Pinpoint the cell where the given text exists, returning its [x, y] midpoint coordinate. 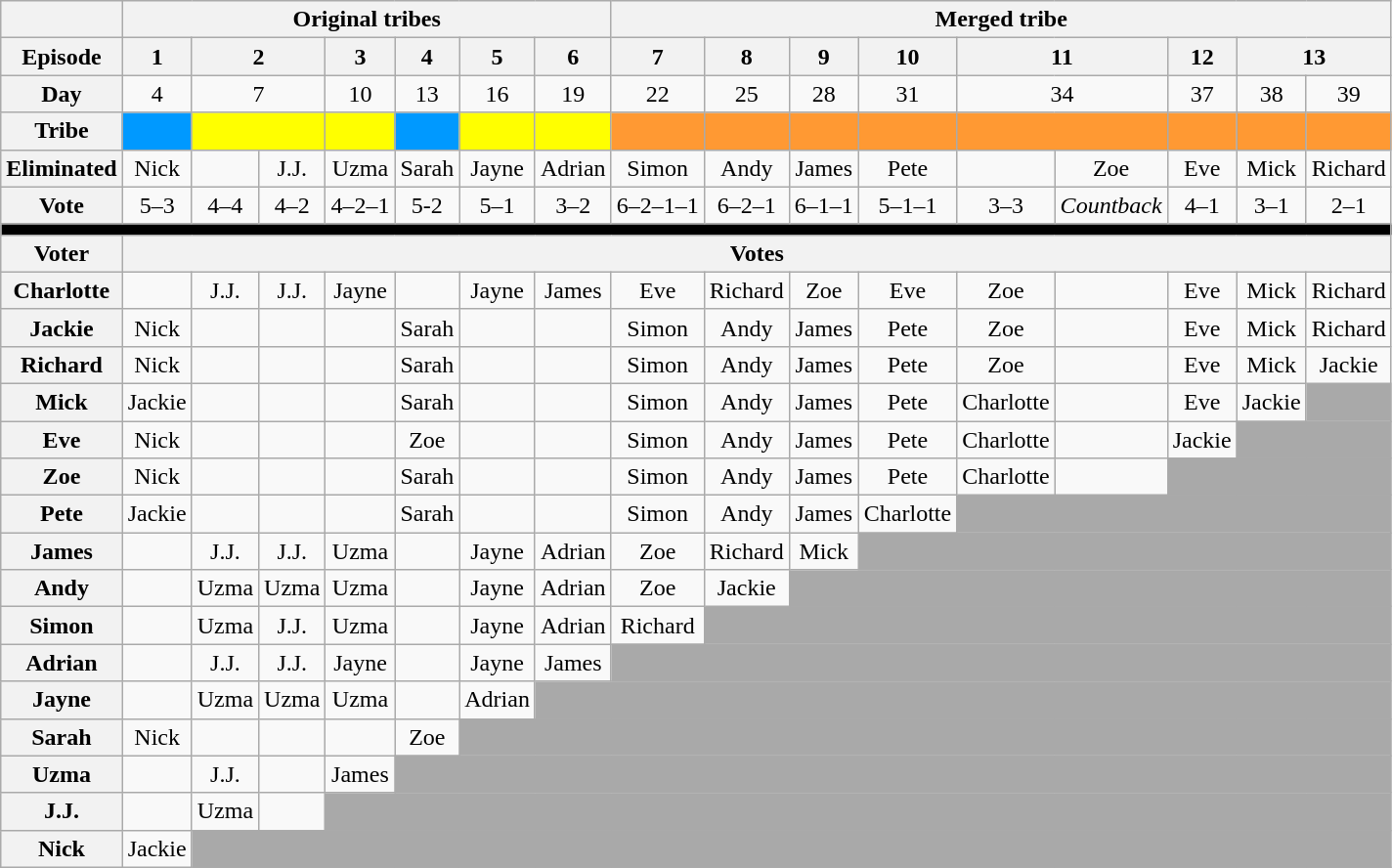
4–4 [225, 205]
31 [907, 94]
Tribe [62, 131]
4–2 [292, 205]
6–2–1–1 [657, 205]
5–3 [156, 205]
Day [62, 94]
1 [156, 57]
6–2–1 [747, 205]
Voter [62, 253]
19 [573, 94]
5-2 [427, 205]
25 [747, 94]
9 [823, 57]
37 [1202, 94]
3–1 [1271, 205]
Merged tribe [1001, 20]
16 [498, 94]
2–1 [1349, 205]
Countback [1110, 205]
Original tribes [367, 20]
39 [1349, 94]
28 [823, 94]
5–1 [498, 205]
5–1–1 [907, 205]
Episode [62, 57]
12 [1202, 57]
3 [360, 57]
34 [1062, 94]
11 [1062, 57]
3–3 [1006, 205]
6 [573, 57]
6–1–1 [823, 205]
8 [747, 57]
5 [498, 57]
Vote [62, 205]
4–1 [1202, 205]
4–2–1 [360, 205]
Votes [757, 253]
2 [258, 57]
3–2 [573, 205]
22 [657, 94]
38 [1271, 94]
Eliminated [62, 168]
